Output the [X, Y] coordinate of the center of the cell containing the given text.  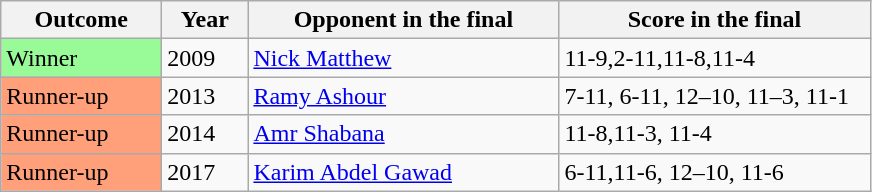
11-8,11-3, 11-4 [714, 134]
11-9,2-11,11-8,11-4 [714, 58]
6-11,11-6, 12–10, 11-6 [714, 172]
2009 [205, 58]
Year [205, 20]
Score in the final [714, 20]
Karim Abdel Gawad [404, 172]
Amr Shabana [404, 134]
Winner [82, 58]
Outcome [82, 20]
2017 [205, 172]
7-11, 6-11, 12–10, 11–3, 11-1 [714, 96]
Nick Matthew [404, 58]
2014 [205, 134]
2013 [205, 96]
Ramy Ashour [404, 96]
Opponent in the final [404, 20]
